Return [x, y] of the center of cell containing provided text 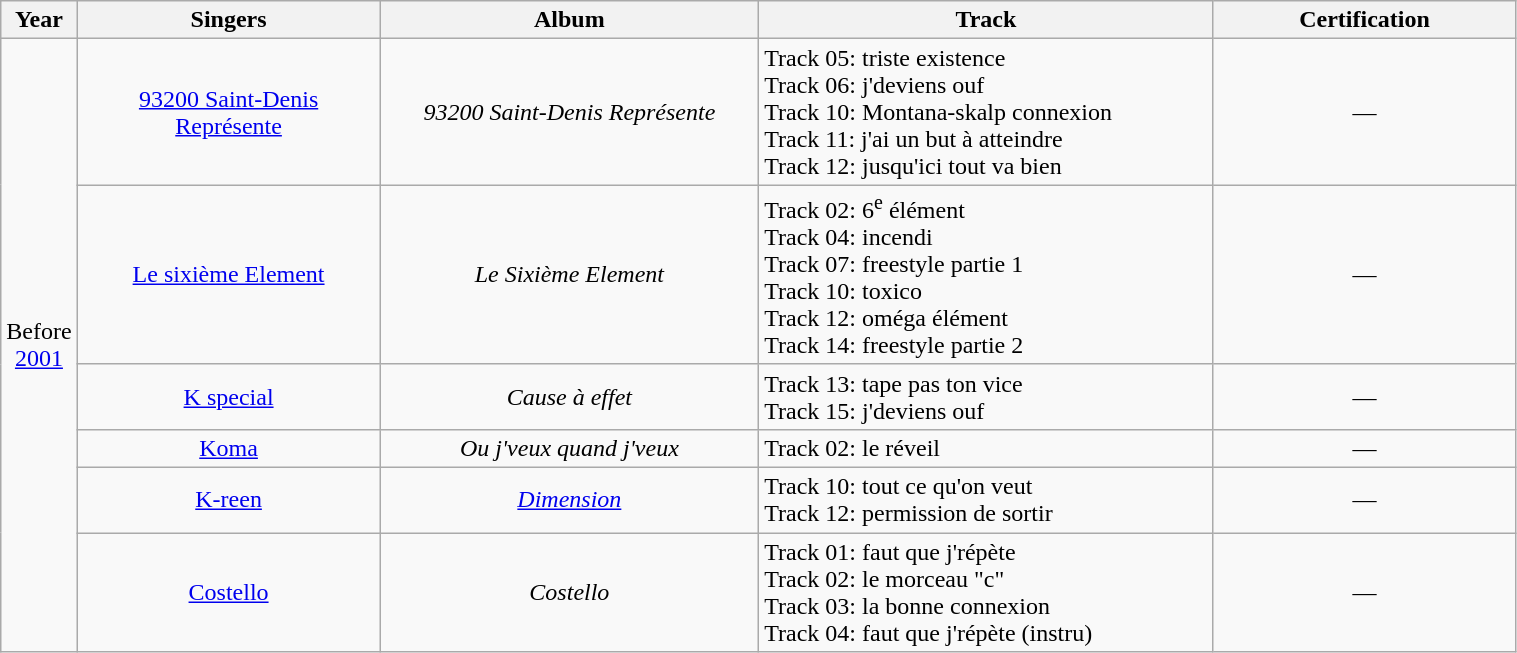
Le sixième Element [228, 275]
Dimension [570, 500]
Track 10: tout ce qu'on veutTrack 12: permission de sortir [986, 500]
Certification [1364, 20]
Singers [228, 20]
Album [570, 20]
K-reen [228, 500]
Le Sixième Element [570, 275]
Ou j'veux quand j'veux [570, 448]
Track [986, 20]
Track 02: 6e élémentTrack 04: incendiTrack 07: freestyle partie 1Track 10: toxicoTrack 12: oméga élémentTrack 14: freestyle partie 2 [986, 275]
Before 2001 [39, 346]
Year [39, 20]
Koma [228, 448]
Cause à effet [570, 396]
Track 01: faut que j'répèteTrack 02: le morceau "c"Track 03: la bonne connexionTrack 04: faut que j'répète (instru) [986, 592]
Track 02: le réveil [986, 448]
K special [228, 396]
Track 13: tape pas ton viceTrack 15: j'deviens ouf [986, 396]
Track 05: triste existenceTrack 06: j'deviens oufTrack 10: Montana-skalp connexionTrack 11: j'ai un but à atteindreTrack 12: jusqu'ici tout va bien [986, 112]
